From the cell containing the given text, extract its center point as [x, y] coordinate. 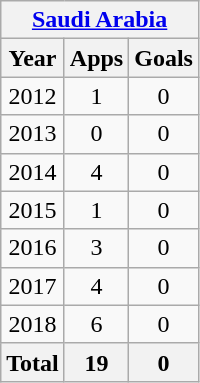
Apps [96, 58]
2012 [33, 96]
2016 [33, 248]
19 [96, 362]
2017 [33, 286]
2018 [33, 324]
2014 [33, 172]
6 [96, 324]
3 [96, 248]
Goals [164, 58]
2015 [33, 210]
Saudi Arabia [100, 20]
2013 [33, 134]
Year [33, 58]
Total [33, 362]
